Return the [x, y] coordinate for the center point of the cell that contains the specified text.  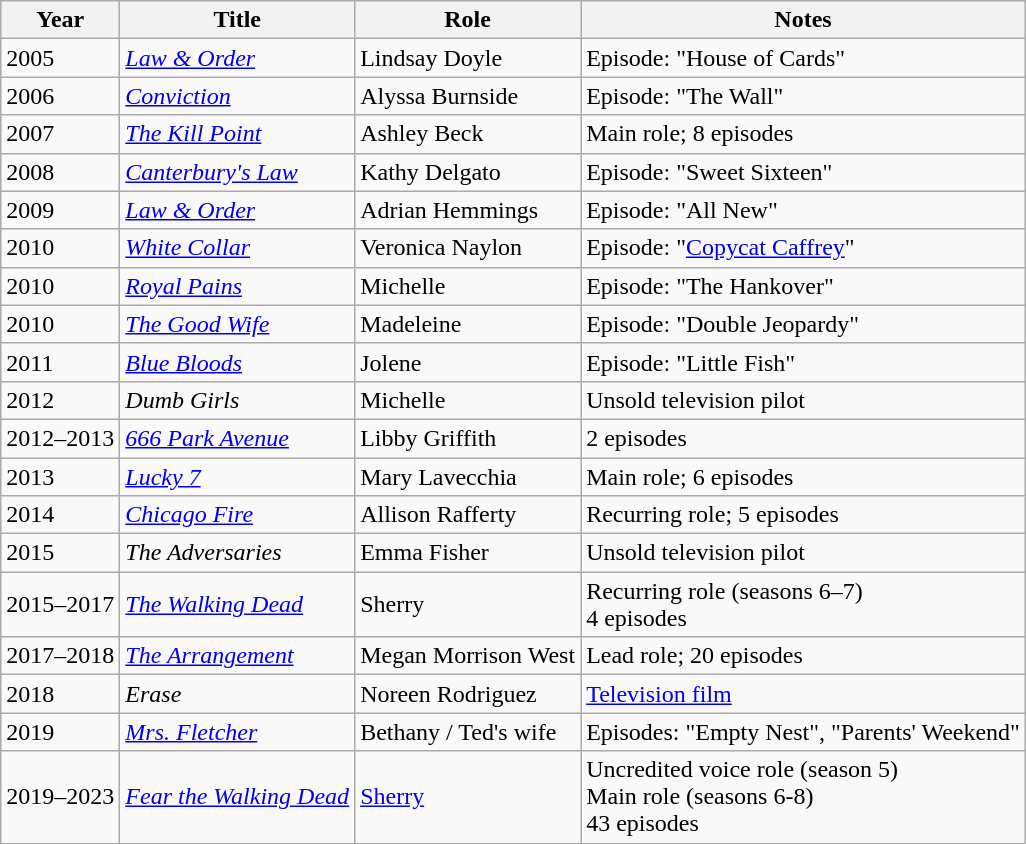
Lucky 7 [238, 477]
2015 [60, 553]
Fear the Walking Dead [238, 797]
666 Park Avenue [238, 438]
Madeleine [468, 324]
Adrian Hemmings [468, 210]
Dumb Girls [238, 400]
2 episodes [804, 438]
2019 [60, 732]
2017–2018 [60, 656]
Erase [238, 694]
Kathy Delgato [468, 172]
Episode: "The Hankover" [804, 286]
Role [468, 20]
2012–2013 [60, 438]
Ashley Beck [468, 134]
2008 [60, 172]
Episode: "Sweet Sixteen" [804, 172]
2013 [60, 477]
Lead role; 20 episodes [804, 656]
Episode: "Double Jeopardy" [804, 324]
Chicago Fire [238, 515]
Noreen Rodriguez [468, 694]
2009 [60, 210]
Allison Rafferty [468, 515]
Year [60, 20]
Episode: "House of Cards" [804, 58]
Veronica Naylon [468, 248]
2018 [60, 694]
Main role; 8 episodes [804, 134]
2007 [60, 134]
Lindsay Doyle [468, 58]
Episode: "The Wall" [804, 96]
Episode: "All New" [804, 210]
Megan Morrison West [468, 656]
Mrs. Fletcher [238, 732]
The Kill Point [238, 134]
Blue Bloods [238, 362]
Bethany / Ted's wife [468, 732]
White Collar [238, 248]
2012 [60, 400]
The Walking Dead [238, 604]
Television film [804, 694]
Recurring role; 5 episodes [804, 515]
Main role; 6 episodes [804, 477]
Royal Pains [238, 286]
The Arrangement [238, 656]
2011 [60, 362]
Alyssa Burnside [468, 96]
Notes [804, 20]
2015–2017 [60, 604]
Episode: "Little Fish" [804, 362]
2006 [60, 96]
Libby Griffith [468, 438]
Uncredited voice role (season 5) Main role (seasons 6-8) 43 episodes [804, 797]
2005 [60, 58]
2019–2023 [60, 797]
Jolene [468, 362]
Mary Lavecchia [468, 477]
The Good Wife [238, 324]
Episode: "Copycat Caffrey" [804, 248]
Emma Fisher [468, 553]
The Adversaries [238, 553]
Title [238, 20]
Recurring role (seasons 6–7) 4 episodes [804, 604]
Episodes: "Empty Nest", "Parents' Weekend" [804, 732]
2014 [60, 515]
Conviction [238, 96]
Canterbury's Law [238, 172]
